Identify which cell holds the provided text, then report its [x, y] central coordinate. 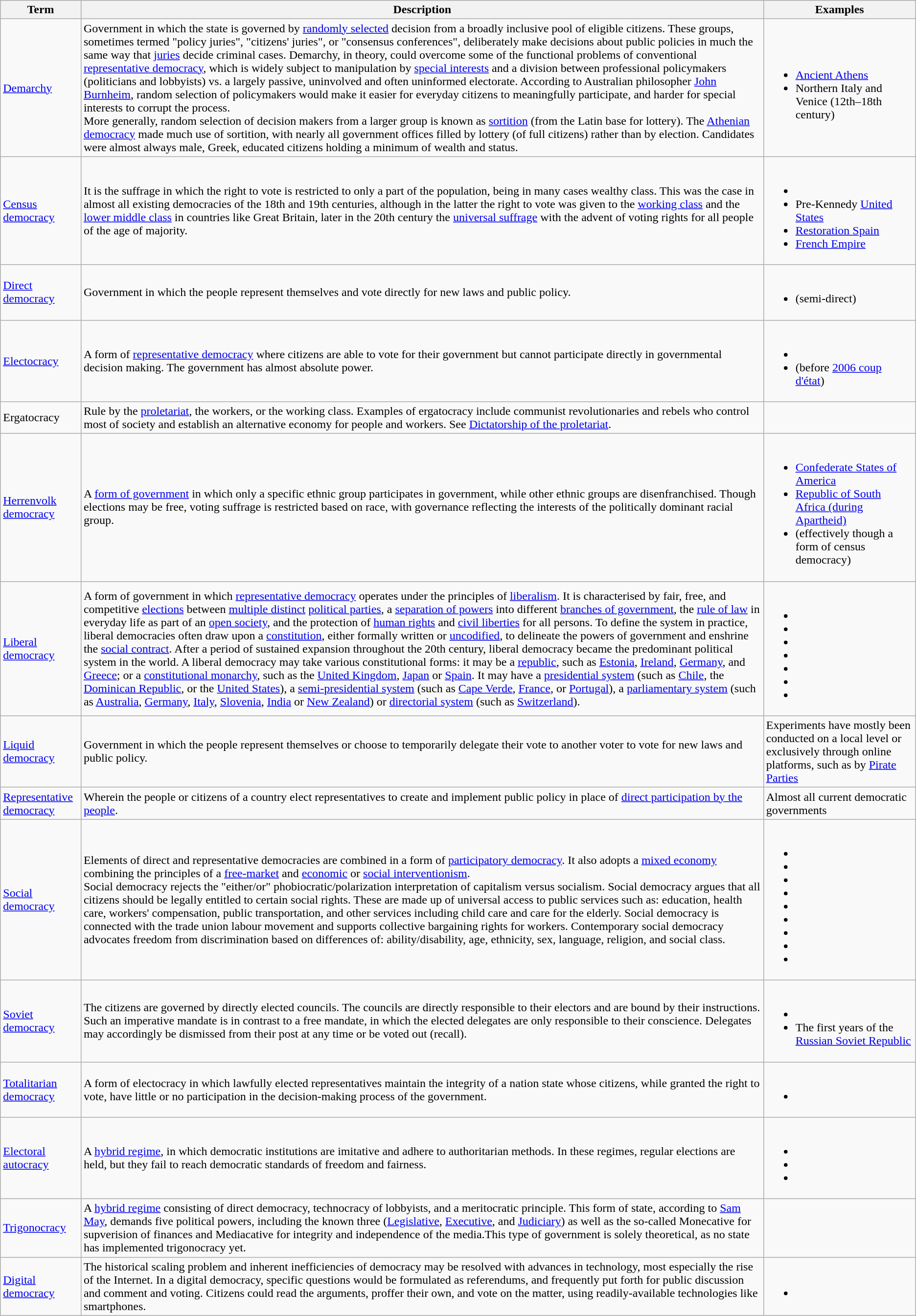
Confederate States of America Republic of South Africa (during Apartheid) (effectively though a form of census democracy) [840, 507]
Electoral autocracy [41, 1158]
Government in which the people represent themselves and vote directly for new laws and public policy. [422, 293]
Direct democracy [41, 293]
(semi-direct) [840, 293]
Pre-Kennedy United States Restoration Spain French Empire [840, 210]
Examples [840, 10]
Social democracy [41, 899]
Liberal democracy [41, 649]
Experiments have mostly been conducted on a local level or exclusively through online platforms, such as by Pirate Parties [840, 751]
Demarchy [41, 88]
Liquid democracy [41, 751]
Trigonocracy [41, 1228]
Digital democracy [41, 1287]
Ancient AthensNorthern Italy and Venice (12th–18th century) [840, 88]
Almost all current democratic governments [840, 803]
Soviet democracy [41, 1021]
Ergatocracy [41, 418]
Census democracy [41, 210]
Electocracy [41, 361]
(before 2006 coup d'état) [840, 361]
Totalitarian democracy [41, 1089]
The first years of the Russian Soviet Republic [840, 1021]
Term [41, 10]
Representative democracy [41, 803]
Description [422, 10]
Herrenvolk democracy [41, 507]
